Return (x, y) of the center of cell containing provided text 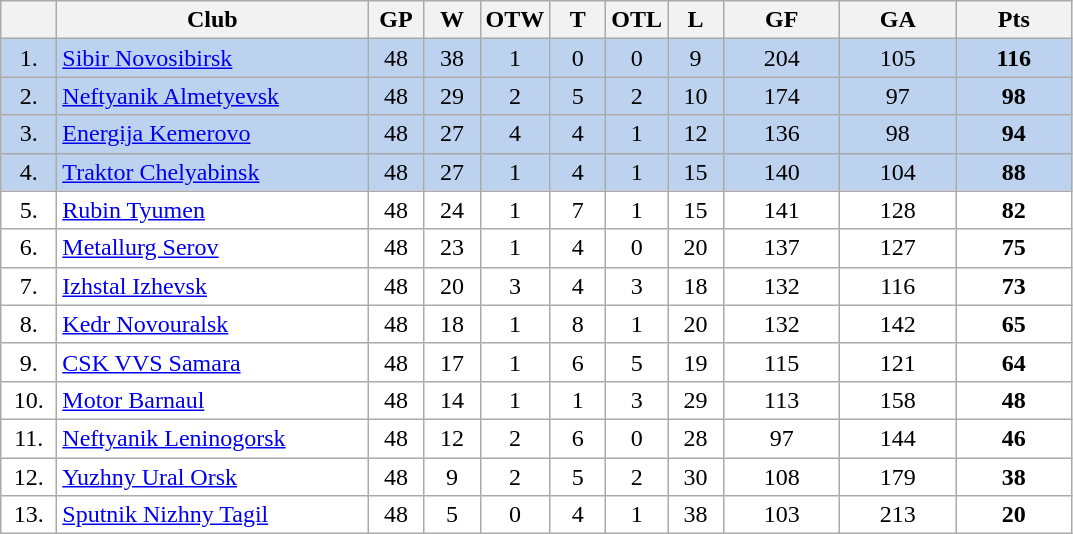
Sputnik Nizhny Tagil (212, 515)
113 (782, 400)
14 (452, 400)
140 (782, 172)
144 (898, 438)
105 (898, 58)
3. (29, 134)
GP (396, 20)
Pts (1014, 20)
7 (578, 210)
94 (1014, 134)
28 (696, 438)
Neftyanik Almetyevsk (212, 96)
OTW (515, 20)
104 (898, 172)
121 (898, 362)
Rubin Tyumen (212, 210)
73 (1014, 286)
Club (212, 20)
174 (782, 96)
10 (696, 96)
108 (782, 477)
2. (29, 96)
23 (452, 248)
5. (29, 210)
12. (29, 477)
W (452, 20)
213 (898, 515)
82 (1014, 210)
46 (1014, 438)
103 (782, 515)
8. (29, 324)
OTL (637, 20)
T (578, 20)
88 (1014, 172)
Kedr Novouralsk (212, 324)
204 (782, 58)
Neftyanik Leninogorsk (212, 438)
13. (29, 515)
10. (29, 400)
Yuzhny Ural Orsk (212, 477)
9. (29, 362)
L (696, 20)
19 (696, 362)
6. (29, 248)
Izhstal Izhevsk (212, 286)
137 (782, 248)
141 (782, 210)
1. (29, 58)
65 (1014, 324)
11. (29, 438)
Motor Barnaul (212, 400)
GF (782, 20)
8 (578, 324)
127 (898, 248)
CSK VVS Samara (212, 362)
136 (782, 134)
179 (898, 477)
7. (29, 286)
Sibir Novosibirsk (212, 58)
Energija Kemerovo (212, 134)
64 (1014, 362)
142 (898, 324)
17 (452, 362)
24 (452, 210)
Traktor Chelyabinsk (212, 172)
115 (782, 362)
128 (898, 210)
30 (696, 477)
158 (898, 400)
GA (898, 20)
4. (29, 172)
Metallurg Serov (212, 248)
75 (1014, 248)
